Scan for the cell matching the given text and deliver its (X, Y) coordinate at center. 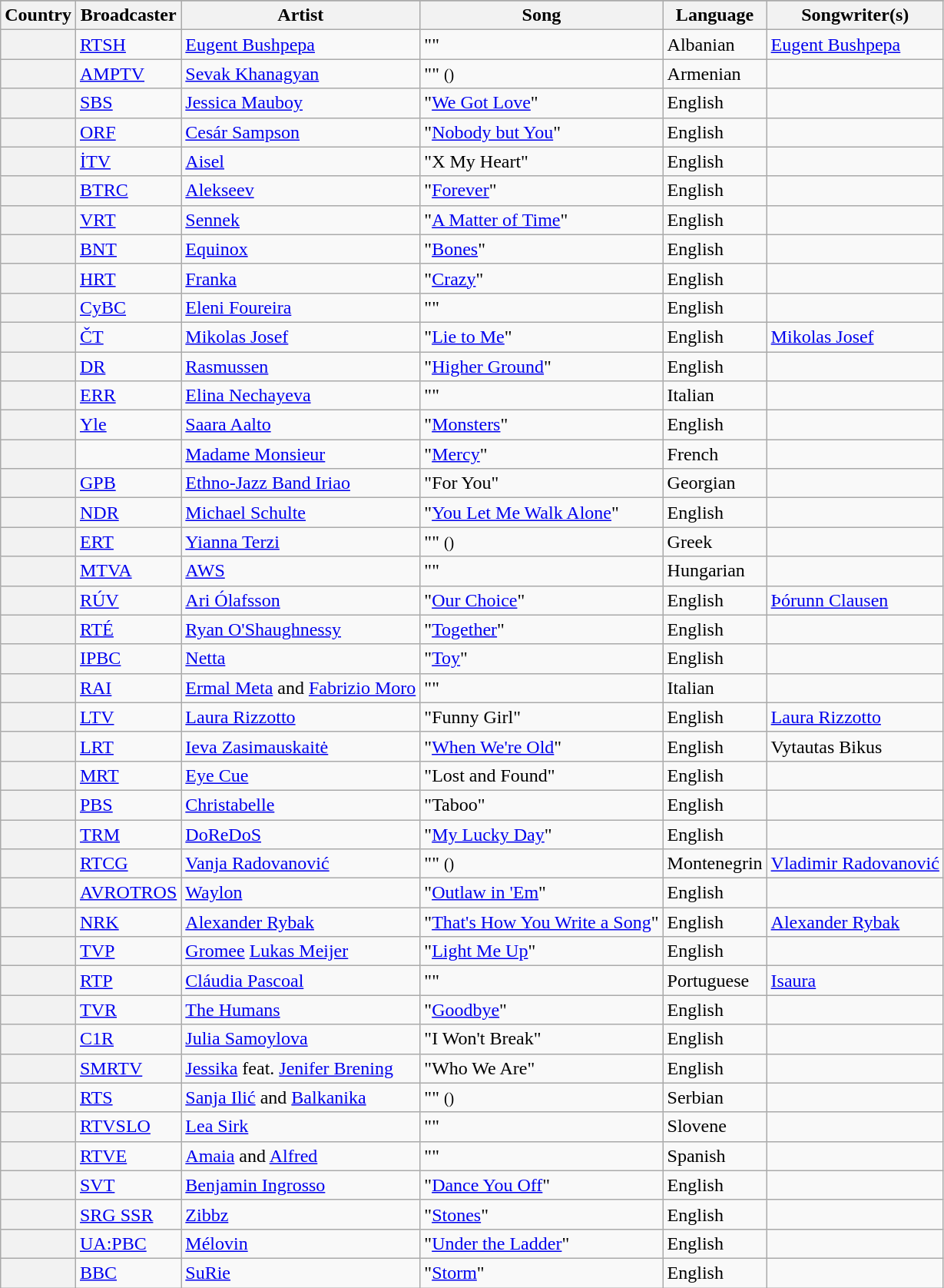
TVP (128, 951)
BTRC (128, 191)
GPB (128, 483)
French (714, 454)
TVR (128, 1010)
Georgian (714, 483)
Yianna Terzi (301, 542)
Mélovin (301, 1243)
"Light Me Up" (542, 951)
"Mercy" (542, 454)
Vanja Radovanović (301, 864)
Madame Monsieur (301, 454)
"Lie to Me" (542, 337)
Broadcaster (128, 15)
Ryan O'Shaughnessy (301, 629)
SRG SSR (128, 1214)
"Monsters" (542, 425)
Cláudia Pascoal (301, 981)
Þórunn Clausen (855, 600)
"Crazy" (542, 278)
Vladimir Radovanović (855, 864)
"Storm" (542, 1273)
UA:PBC (128, 1243)
VRT (128, 220)
Benjamin Ingrosso (301, 1185)
NRK (128, 922)
"I Won't Break" (542, 1039)
Netta (301, 659)
Franka (301, 278)
BBC (128, 1273)
Armenian (714, 74)
Elina Nechayeva (301, 396)
ERR (128, 396)
AVROTROS (128, 893)
"Higher Ground" (542, 367)
RTCG (128, 864)
"Taboo" (542, 805)
"When We're Old" (542, 746)
Isaura (855, 981)
RTP (128, 981)
Jessica Mauboy (301, 103)
Ari Ólafsson (301, 600)
SVT (128, 1185)
Sennek (301, 220)
RÚV (128, 600)
Montenegrin (714, 864)
Equinox (301, 249)
Zibbz (301, 1214)
Christabelle (301, 805)
"Bones" (542, 249)
ČT (128, 337)
LTV (128, 717)
Ieva Zasimauskaitė (301, 746)
Julia Samoylova (301, 1039)
"A Matter of Time" (542, 220)
NDR (128, 513)
Gromee Lukas Meijer (301, 951)
IPBC (128, 659)
Song (542, 15)
MRT (128, 775)
Slovene (714, 1127)
Lea Sirk (301, 1127)
"For You" (542, 483)
ERT (128, 542)
Amaia and Alfred (301, 1156)
RAI (128, 688)
Saara Aalto (301, 425)
Yle (128, 425)
Ermal Meta and Fabrizio Moro (301, 688)
"Together" (542, 629)
Greek (714, 542)
AMPTV (128, 74)
"Goodbye" (542, 1010)
Eleni Foureira (301, 307)
"That's How You Write a Song" (542, 922)
"Lost and Found" (542, 775)
BNT (128, 249)
MTVA (128, 571)
Country (38, 15)
RTVE (128, 1156)
"Outlaw in 'Em" (542, 893)
Ethno-Jazz Band Iriao (301, 483)
Alekseev (301, 191)
The Humans (301, 1010)
HRT (128, 278)
LRT (128, 746)
ORF (128, 132)
"Stones" (542, 1214)
Portuguese (714, 981)
AWS (301, 571)
"Who We Are" (542, 1068)
RTVSLO (128, 1127)
"My Lucky Day" (542, 834)
"We Got Love" (542, 103)
DR (128, 367)
SBS (128, 103)
SMRTV (128, 1068)
C1R (128, 1039)
"Under the Ladder" (542, 1243)
"Our Choice" (542, 600)
RTÉ (128, 629)
"X My Heart" (542, 161)
CyBC (128, 307)
Cesár Sampson (301, 132)
Albanian (714, 45)
Language (714, 15)
Rasmussen (301, 367)
TRM (128, 834)
Sevak Khanagyan (301, 74)
Jessika feat. Jenifer Brening (301, 1068)
Hungarian (714, 571)
"You Let Me Walk Alone" (542, 513)
Waylon (301, 893)
"Toy" (542, 659)
Michael Schulte (301, 513)
Vytautas Bikus (855, 746)
SuRie (301, 1273)
"Nobody but You" (542, 132)
"Dance You Off" (542, 1185)
Serbian (714, 1097)
Spanish (714, 1156)
Eye Cue (301, 775)
"Funny Girl" (542, 717)
PBS (128, 805)
RTSH (128, 45)
Songwriter(s) (855, 15)
DoReDoS (301, 834)
Aisel (301, 161)
İTV (128, 161)
RTS (128, 1097)
Artist (301, 15)
Sanja Ilić and Balkanika (301, 1097)
"Forever" (542, 191)
